Capture the cell that displays the provided text and extract its (x, y) central coordinate. 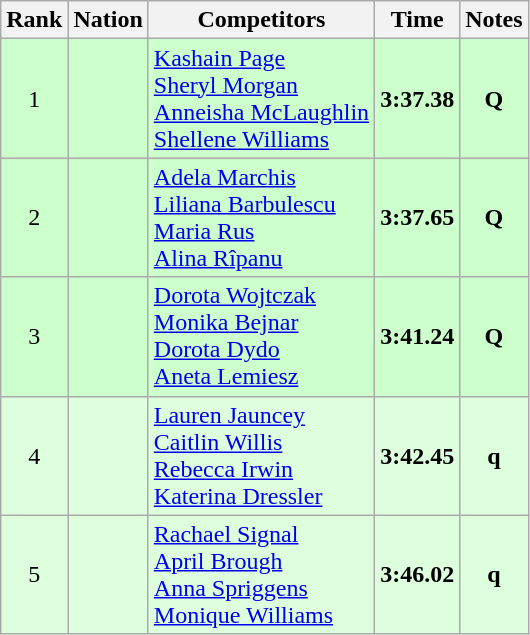
Dorota WojtczakMonika BejnarDorota DydoAneta Lemiesz (261, 336)
Adela MarchisLiliana BarbulescuMaria RusAlina Rîpanu (261, 218)
Rachael SignalApril BroughAnna SpriggensMonique Williams (261, 574)
Nation (108, 20)
3:42.45 (418, 456)
Notes (494, 20)
3:37.38 (418, 98)
3:37.65 (418, 218)
4 (34, 456)
Kashain PageSheryl MorganAnneisha McLaughlinShellene Williams (261, 98)
2 (34, 218)
Lauren JaunceyCaitlin WillisRebecca IrwinKaterina Dressler (261, 456)
Competitors (261, 20)
5 (34, 574)
3:46.02 (418, 574)
1 (34, 98)
Rank (34, 20)
Time (418, 20)
3 (34, 336)
3:41.24 (418, 336)
